From the cell containing the given text, extract its center point as [x, y] coordinate. 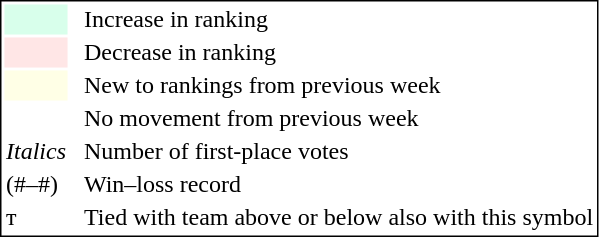
Win–loss record [338, 185]
Increase in ranking [338, 19]
Number of first-place votes [338, 151]
Italics [36, 151]
т [36, 217]
Tied with team above or below also with this symbol [338, 217]
(#–#) [36, 185]
No movement from previous week [338, 119]
New to rankings from previous week [338, 85]
Decrease in ranking [338, 53]
